Search for the cell housing the specified text and yield its (X, Y) center coordinate. 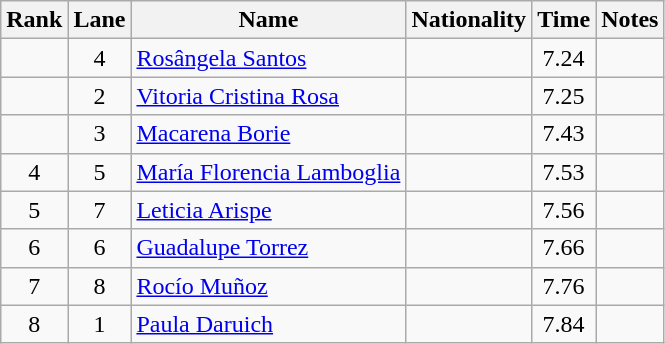
Guadalupe Torrez (268, 248)
Time (564, 20)
1 (100, 324)
Leticia Arispe (268, 210)
7.53 (564, 172)
3 (100, 134)
7.56 (564, 210)
7.66 (564, 248)
Macarena Borie (268, 134)
Notes (630, 20)
Rank (34, 20)
2 (100, 96)
Rocío Muñoz (268, 286)
7.43 (564, 134)
Vitoria Cristina Rosa (268, 96)
Name (268, 20)
7.24 (564, 58)
Nationality (469, 20)
Paula Daruich (268, 324)
Rosângela Santos (268, 58)
7.84 (564, 324)
7.25 (564, 96)
Lane (100, 20)
María Florencia Lamboglia (268, 172)
7.76 (564, 286)
